Capture the cell that displays the provided text and extract its (x, y) central coordinate. 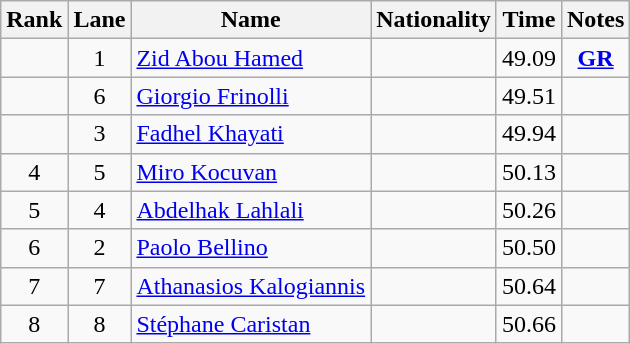
Notes (595, 20)
3 (100, 134)
49.09 (528, 58)
Lane (100, 20)
Athanasios Kalogiannis (251, 286)
50.50 (528, 248)
Fadhel Khayati (251, 134)
50.13 (528, 172)
50.66 (528, 324)
Paolo Bellino (251, 248)
GR (595, 58)
Miro Kocuvan (251, 172)
Rank (34, 20)
Stéphane Caristan (251, 324)
Name (251, 20)
2 (100, 248)
1 (100, 58)
Time (528, 20)
50.64 (528, 286)
49.94 (528, 134)
Giorgio Frinolli (251, 96)
50.26 (528, 210)
49.51 (528, 96)
Abdelhak Lahlali (251, 210)
Nationality (434, 20)
Zid Abou Hamed (251, 58)
